For the text-containing cell, return its midpoint in [x, y] coordinate format. 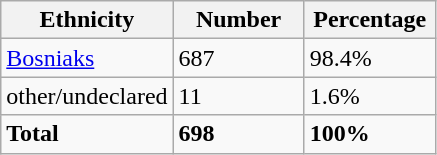
11 [238, 96]
Bosniaks [87, 58]
Number [238, 20]
Ethnicity [87, 20]
100% [370, 134]
687 [238, 58]
1.6% [370, 96]
98.4% [370, 58]
other/undeclared [87, 96]
698 [238, 134]
Percentage [370, 20]
Total [87, 134]
